Identify which cell holds the provided text, then report its (X, Y) central coordinate. 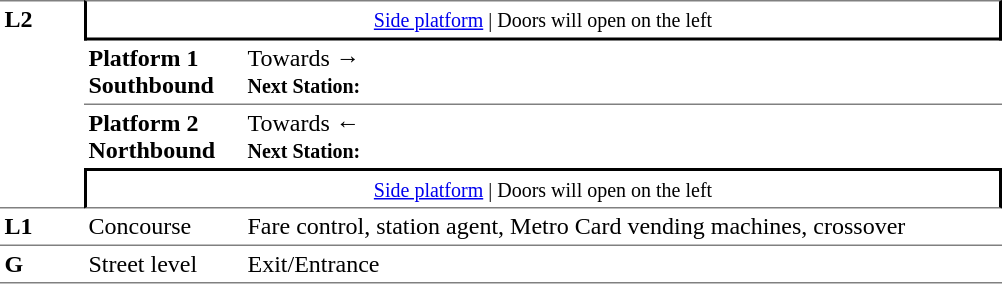
Exit/Entrance (622, 264)
G (42, 264)
Platform 2Northbound (164, 136)
Towards → Next Station: (622, 72)
L2 (42, 104)
L1 (42, 226)
Street level (164, 264)
Platform 1Southbound (164, 72)
Towards ← Next Station: (622, 136)
Fare control, station agent, Metro Card vending machines, crossover (622, 226)
Concourse (164, 226)
